Determine the (X, Y) coordinate at the center of the cell enclosing the given text.  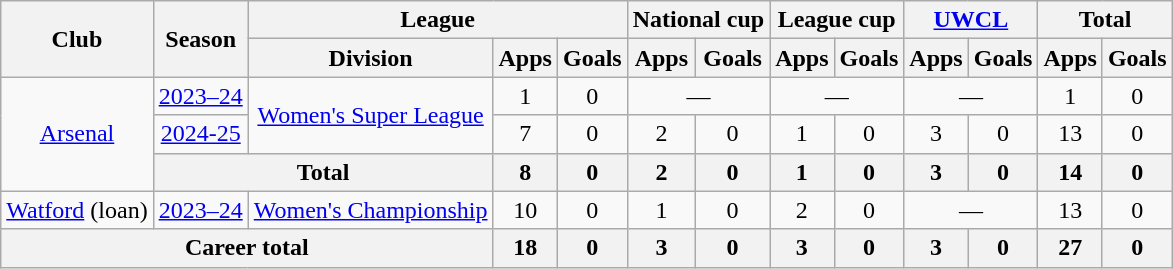
Club (77, 39)
27 (1070, 248)
18 (525, 248)
2024-25 (200, 134)
Watford (loan) (77, 210)
Women's Super League (370, 115)
Arsenal (77, 134)
Season (200, 39)
7 (525, 134)
Women's Championship (370, 210)
Career total (247, 248)
14 (1070, 172)
UWCL (971, 20)
League (438, 20)
Division (370, 58)
League cup (837, 20)
8 (525, 172)
10 (525, 210)
National cup (698, 20)
